Output the (x, y) coordinate of the center of the cell containing the given text.  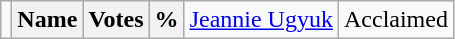
Acclaimed (396, 20)
Jeannie Ugyuk (261, 20)
Name (48, 20)
Votes (116, 20)
% (166, 20)
